For the text-containing cell, return its midpoint in [x, y] coordinate format. 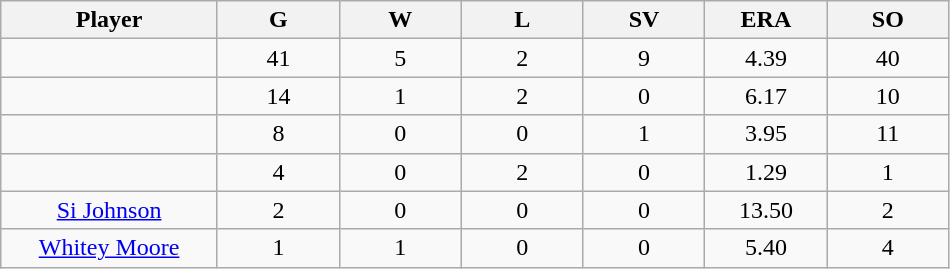
SO [888, 20]
5.40 [766, 248]
9 [644, 58]
3.95 [766, 134]
6.17 [766, 96]
40 [888, 58]
10 [888, 96]
11 [888, 134]
4.39 [766, 58]
8 [278, 134]
Player [110, 20]
5 [400, 58]
13.50 [766, 210]
41 [278, 58]
SV [644, 20]
14 [278, 96]
ERA [766, 20]
L [522, 20]
1.29 [766, 172]
Si Johnson [110, 210]
G [278, 20]
Whitey Moore [110, 248]
W [400, 20]
